Determine the [X, Y] coordinate at the center of the cell enclosing the given text.  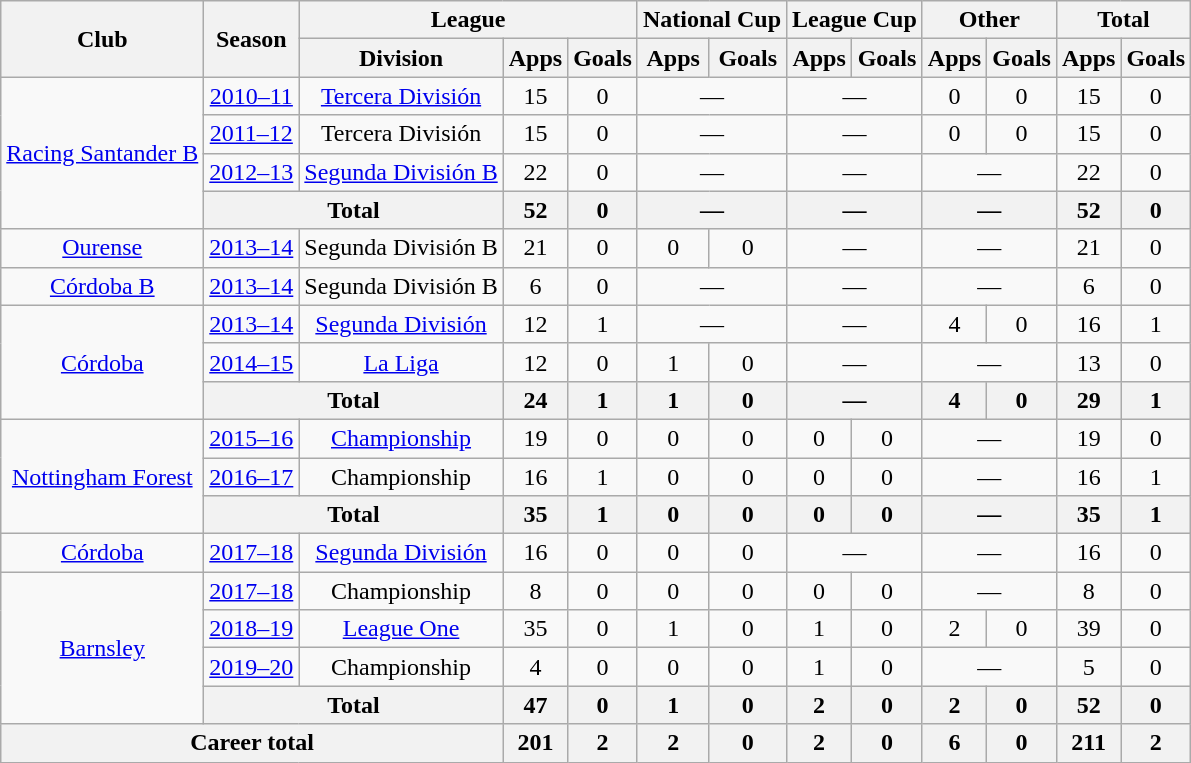
24 [535, 400]
Barnsley [102, 648]
League [468, 20]
La Liga [401, 362]
211 [1088, 743]
5 [1088, 667]
2015–16 [252, 438]
2010–11 [252, 96]
Racing Santander B [102, 153]
Career total [252, 743]
39 [1088, 629]
2019–20 [252, 667]
2014–15 [252, 362]
13 [1088, 362]
2016–17 [252, 477]
League One [401, 629]
Córdoba B [102, 286]
2018–19 [252, 629]
Division [401, 58]
League Cup [855, 20]
2012–13 [252, 172]
29 [1088, 400]
2011–12 [252, 134]
Ourense [102, 248]
Club [102, 39]
Other [989, 20]
Season [252, 39]
47 [535, 705]
Nottingham Forest [102, 476]
201 [535, 743]
National Cup [712, 20]
